Scan for the cell matching the given text and deliver its (X, Y) coordinate at center. 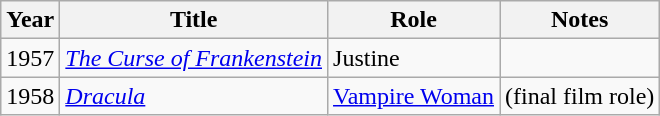
The Curse of Frankenstein (194, 58)
(final film role) (580, 96)
Title (194, 20)
Dracula (194, 96)
Role (414, 20)
1957 (30, 58)
Justine (414, 58)
Vampire Woman (414, 96)
Notes (580, 20)
1958 (30, 96)
Year (30, 20)
